Extract the (x, y) coordinate from the center of the cell holding the provided text.  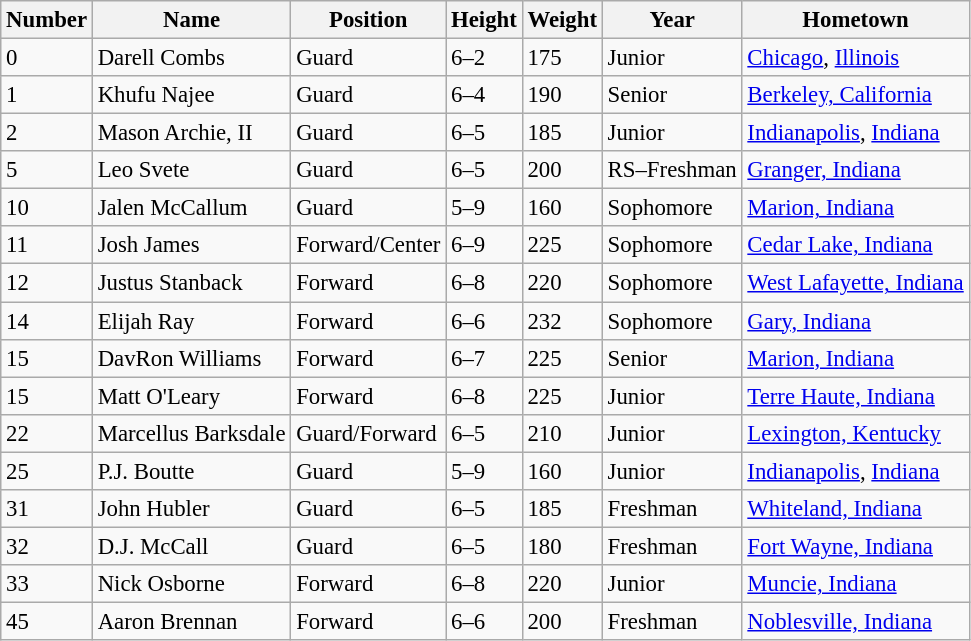
32 (47, 546)
John Hubler (191, 509)
0 (47, 58)
Number (47, 20)
1 (47, 95)
11 (47, 245)
Granger, Indiana (856, 170)
10 (47, 208)
Berkeley, California (856, 95)
12 (47, 283)
Mason Archie, II (191, 133)
Terre Haute, Indiana (856, 396)
2 (47, 133)
Name (191, 20)
6–2 (484, 58)
Hometown (856, 20)
Chicago, Illinois (856, 58)
Height (484, 20)
Fort Wayne, Indiana (856, 546)
Lexington, Kentucky (856, 433)
210 (562, 433)
Nick Osborne (191, 584)
6–9 (484, 245)
RS–Freshman (672, 170)
180 (562, 546)
Muncie, Indiana (856, 584)
Justus Stanback (191, 283)
33 (47, 584)
175 (562, 58)
Marcellus Barksdale (191, 433)
Jalen McCallum (191, 208)
West Lafayette, Indiana (856, 283)
Forward/Center (368, 245)
DavRon Williams (191, 358)
D.J. McCall (191, 546)
Elijah Ray (191, 321)
Darell Combs (191, 58)
Leo Svete (191, 170)
Matt O'Leary (191, 396)
45 (47, 621)
Khufu Najee (191, 95)
22 (47, 433)
Year (672, 20)
5 (47, 170)
Cedar Lake, Indiana (856, 245)
190 (562, 95)
25 (47, 471)
6–7 (484, 358)
Guard/Forward (368, 433)
P.J. Boutte (191, 471)
Gary, Indiana (856, 321)
Aaron Brennan (191, 621)
6–4 (484, 95)
Whiteland, Indiana (856, 509)
31 (47, 509)
Josh James (191, 245)
232 (562, 321)
14 (47, 321)
Weight (562, 20)
Position (368, 20)
Noblesville, Indiana (856, 621)
